Return the (X, Y) coordinate for the center point of the cell that contains the specified text.  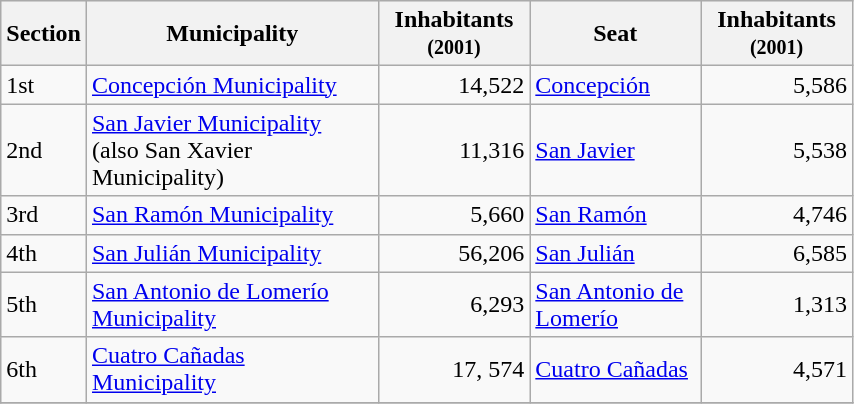
4,571 (777, 370)
6,293 (454, 304)
San Antonio de Lomerío (616, 304)
4,746 (777, 215)
5th (44, 304)
17, 574 (454, 370)
5,586 (777, 85)
1,313 (777, 304)
San Julián (616, 253)
2nd (44, 150)
San Ramón (616, 215)
Concepción Municipality (232, 85)
San Julián Municipality (232, 253)
San Javier Municipality (also San Xavier Municipality) (232, 150)
3rd (44, 215)
56,206 (454, 253)
4th (44, 253)
Municipality (232, 34)
1st (44, 85)
14,522 (454, 85)
6th (44, 370)
San Antonio de Lomerío Municipality (232, 304)
Cuatro Cañadas (616, 370)
Concepción (616, 85)
6,585 (777, 253)
Section (44, 34)
San Ramón Municipality (232, 215)
5,538 (777, 150)
Seat (616, 34)
Cuatro Cañadas Municipality (232, 370)
5,660 (454, 215)
San Javier (616, 150)
11,316 (454, 150)
